Find where the given text appears and provide that cell's center as (x, y) coordinate. 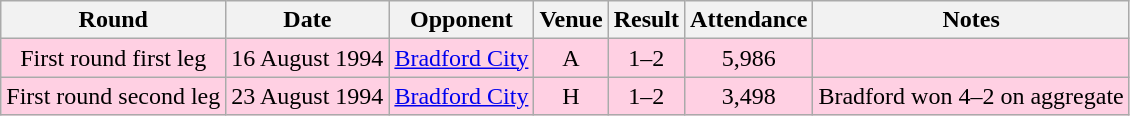
A (571, 58)
Round (114, 20)
3,498 (749, 96)
5,986 (749, 58)
H (571, 96)
Attendance (749, 20)
First round second leg (114, 96)
Date (308, 20)
Notes (971, 20)
Venue (571, 20)
16 August 1994 (308, 58)
Bradford won 4–2 on aggregate (971, 96)
23 August 1994 (308, 96)
Result (646, 20)
First round first leg (114, 58)
Opponent (462, 20)
